Provide the (x, y) coordinate of the cell's center where the given text is located.  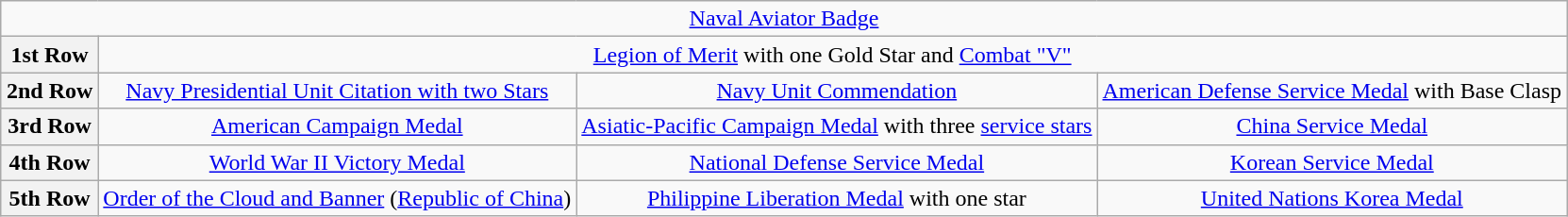
United Nations Korea Medal (1332, 198)
American Campaign Medal (338, 126)
Philippine Liberation Medal with one star (837, 198)
3rd Row (49, 126)
Asiatic-Pacific Campaign Medal with three service stars (837, 126)
China Service Medal (1332, 126)
Korean Service Medal (1332, 162)
2nd Row (49, 91)
World War II Victory Medal (338, 162)
Order of the Cloud and Banner (Republic of China) (338, 198)
1st Row (49, 55)
5th Row (49, 198)
American Defense Service Medal with Base Clasp (1332, 91)
4th Row (49, 162)
National Defense Service Medal (837, 162)
Naval Aviator Badge (783, 19)
Navy Presidential Unit Citation with two Stars (338, 91)
Legion of Merit with one Gold Star and Combat "V" (832, 55)
Navy Unit Commendation (837, 91)
